Search for the cell housing the specified text and yield its [X, Y] center coordinate. 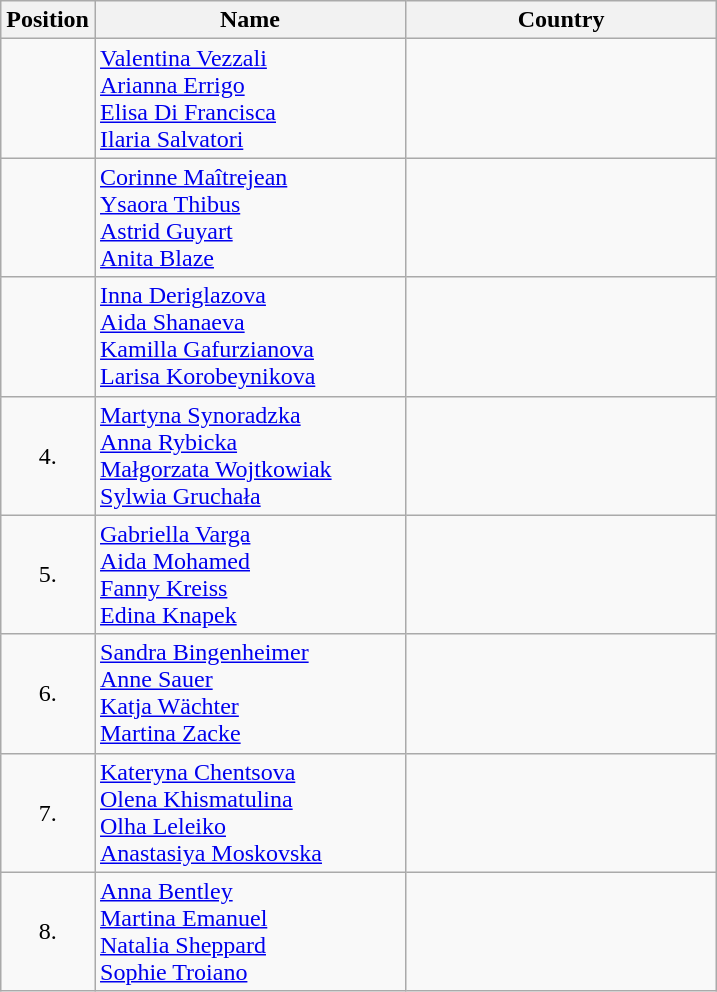
7. [48, 812]
Name [250, 20]
8. [48, 932]
Sandra BingenheimerAnne SauerKatja WächterMartina Zacke [250, 694]
6. [48, 694]
4. [48, 456]
5. [48, 574]
Martyna SynoradzkaAnna RybickaMałgorzata WojtkowiakSylwia Gruchała [250, 456]
Country [562, 20]
Inna DeriglazovaAida ShanaevaKamilla GafurzianovaLarisa Korobeynikova [250, 336]
Kateryna ChentsovaOlena KhismatulinaOlha LeleikoAnastasiya Moskovska [250, 812]
Corinne MaîtrejeanYsaora ThibusAstrid GuyartAnita Blaze [250, 218]
Gabriella VargaAida MohamedFanny KreissEdina Knapek [250, 574]
Valentina VezzaliArianna ErrigoElisa Di FranciscaIlaria Salvatori [250, 98]
Anna BentleyMartina EmanuelNatalia SheppardSophie Troiano [250, 932]
Position [48, 20]
